Identify which cell holds the provided text, then report its [X, Y] central coordinate. 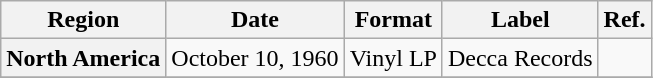
North America [84, 58]
Ref. [624, 20]
Region [84, 20]
Decca Records [520, 58]
Label [520, 20]
Format [393, 20]
October 10, 1960 [255, 58]
Vinyl LP [393, 58]
Date [255, 20]
